Search for the cell housing the specified text and yield its (X, Y) center coordinate. 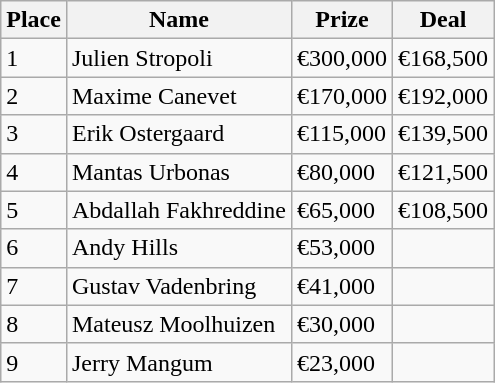
Place (34, 20)
5 (34, 210)
€300,000 (342, 58)
€121,500 (444, 172)
Mantas Urbonas (178, 172)
€115,000 (342, 134)
Mateusz Moolhuizen (178, 324)
€170,000 (342, 96)
€41,000 (342, 286)
8 (34, 324)
€168,500 (444, 58)
€80,000 (342, 172)
Erik Ostergaard (178, 134)
€53,000 (342, 248)
6 (34, 248)
7 (34, 286)
€192,000 (444, 96)
4 (34, 172)
Maxime Canevet (178, 96)
€65,000 (342, 210)
€23,000 (342, 362)
Deal (444, 20)
Abdallah Fakhreddine (178, 210)
3 (34, 134)
€108,500 (444, 210)
Andy Hills (178, 248)
1 (34, 58)
Jerry Mangum (178, 362)
Gustav Vadenbring (178, 286)
Prize (342, 20)
€139,500 (444, 134)
Julien Stropoli (178, 58)
Name (178, 20)
2 (34, 96)
9 (34, 362)
€30,000 (342, 324)
